Provide the (x, y) coordinate of the cell's center where the given text is located.  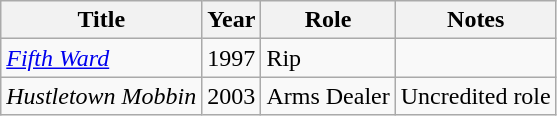
Title (102, 20)
Rip (328, 58)
1997 (232, 58)
Role (328, 20)
Uncredited role (476, 96)
Year (232, 20)
Fifth Ward (102, 58)
Hustletown Mobbin (102, 96)
Arms Dealer (328, 96)
2003 (232, 96)
Notes (476, 20)
